Detect which cell encompasses the target text, then output its [X, Y] center coordinate. 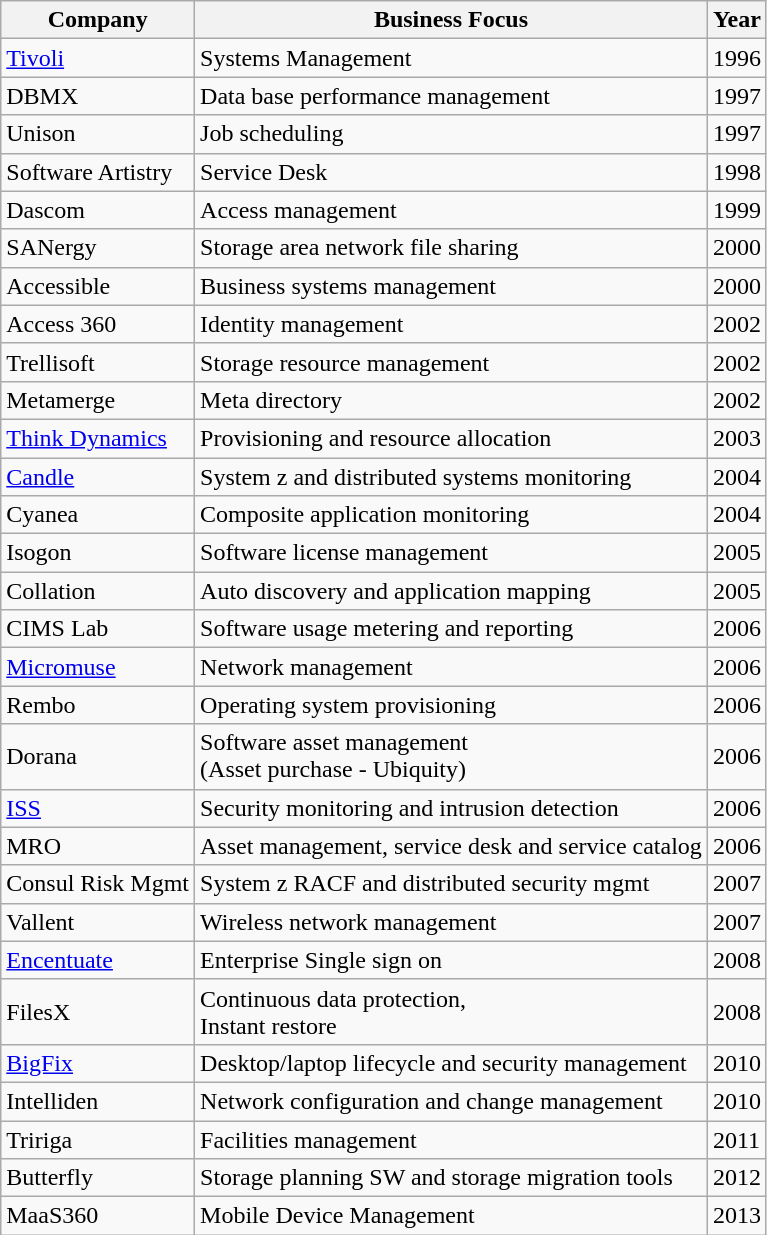
2011 [736, 1139]
Tivoli [98, 58]
Access management [452, 210]
Wireless network management [452, 922]
Company [98, 20]
Business systems management [452, 286]
Micromuse [98, 667]
Software asset management(Asset purchase - Ubiquity) [452, 756]
Business Focus [452, 20]
Storage resource management [452, 362]
Network configuration and change management [452, 1101]
Identity management [452, 324]
Access 360 [98, 324]
Unison [98, 134]
SANergy [98, 248]
MRO [98, 846]
Year [736, 20]
Software usage metering and reporting [452, 629]
Storage area network file sharing [452, 248]
System z and distributed systems monitoring [452, 477]
Continuous data protection,Instant restore [452, 1012]
Service Desk [452, 172]
Auto discovery and application mapping [452, 591]
Consul Risk Mgmt [98, 884]
Cyanea [98, 515]
Vallent [98, 922]
2013 [736, 1216]
Metamerge [98, 400]
System z RACF and distributed security mgmt [452, 884]
Collation [98, 591]
Mobile Device Management [452, 1216]
2012 [736, 1178]
Accessible [98, 286]
Dascom [98, 210]
DBMX [98, 96]
Encentuate [98, 960]
Data base performance management [452, 96]
1999 [736, 210]
BigFix [98, 1063]
2003 [736, 438]
ISS [98, 808]
Job scheduling [452, 134]
CIMS Lab [98, 629]
Desktop/laptop lifecycle and security management [452, 1063]
Asset management, service desk and service catalog [452, 846]
Software license management [452, 553]
Operating system provisioning [452, 705]
Intelliden [98, 1101]
Isogon [98, 553]
Enterprise Single sign on [452, 960]
Candle [98, 477]
Systems Management [452, 58]
Think Dynamics [98, 438]
Dorana [98, 756]
Storage planning SW and storage migration tools [452, 1178]
Trellisoft [98, 362]
1998 [736, 172]
Butterfly [98, 1178]
Rembo [98, 705]
Security monitoring and intrusion detection [452, 808]
1996 [736, 58]
Tririga [98, 1139]
Provisioning and resource allocation [452, 438]
Facilities management [452, 1139]
Meta directory [452, 400]
Software Artistry [98, 172]
MaaS360 [98, 1216]
Network management [452, 667]
Composite application monitoring [452, 515]
FilesX [98, 1012]
